Capture the cell that displays the provided text and extract its (X, Y) central coordinate. 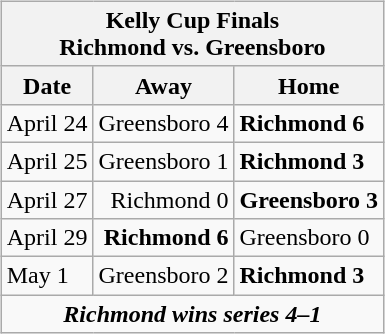
Greensboro 3 (309, 199)
April 29 (47, 238)
Greensboro 2 (164, 276)
Richmond wins series 4–1 (192, 314)
Greensboro 4 (164, 123)
April 27 (47, 199)
Kelly Cup Finals Richmond vs. Greensboro (192, 34)
Richmond 0 (164, 199)
Greensboro 1 (164, 161)
April 24 (47, 123)
Home (309, 85)
Greensboro 0 (309, 238)
Date (47, 85)
April 25 (47, 161)
May 1 (47, 276)
Away (164, 85)
